Provide the [X, Y] coordinate of the cell's center where the given text is located.  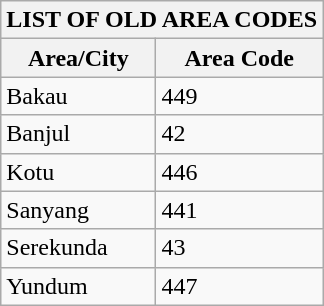
Yundum [78, 286]
Serekunda [78, 248]
446 [240, 172]
Kotu [78, 172]
Area/City [78, 58]
Bakau [78, 96]
449 [240, 96]
Area Code [240, 58]
447 [240, 286]
43 [240, 248]
LIST OF OLD AREA CODES [162, 20]
Sanyang [78, 210]
441 [240, 210]
Banjul [78, 134]
42 [240, 134]
